Locate the cell with the specified text and output its [X, Y] center coordinate. 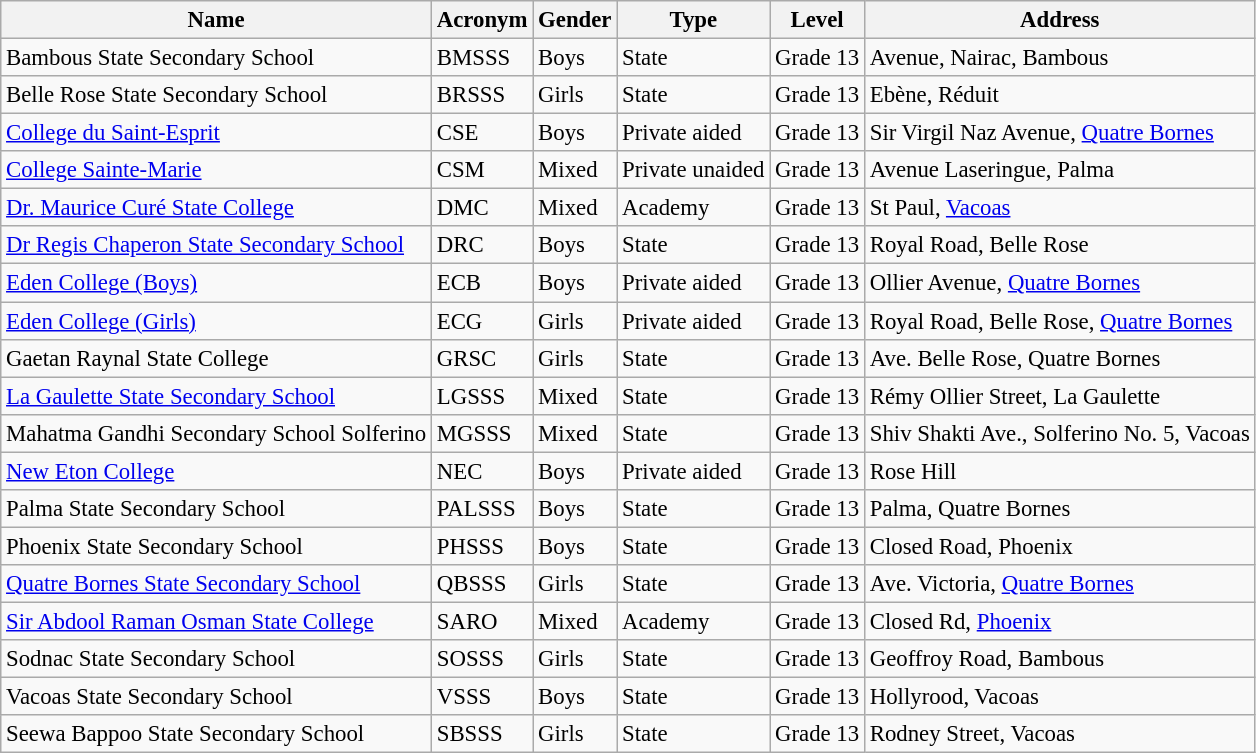
Belle Rose State Secondary School [216, 95]
SOSSS [482, 659]
Eden College (Boys) [216, 283]
SBSSS [482, 734]
St Paul, Vacoas [1060, 208]
BRSSS [482, 95]
VSSS [482, 697]
Sir Abdool Raman Osman State College [216, 621]
Acronym [482, 20]
New Eton College [216, 471]
PALSSS [482, 509]
Mahatma Gandhi Secondary School Solferino [216, 433]
Sodnac State Secondary School [216, 659]
Avenue Laseringue, Palma [1060, 170]
Dr. Maurice Curé State College [216, 208]
Rémy Ollier Street, La Gaulette [1060, 396]
Address [1060, 20]
Gender [575, 20]
MGSSS [482, 433]
ECG [482, 321]
GRSC [482, 358]
Royal Road, Belle Rose [1060, 245]
DMC [482, 208]
Type [694, 20]
Private unaided [694, 170]
Bambous State Secondary School [216, 58]
Closed Road, Phoenix [1060, 546]
La Gaulette State Secondary School [216, 396]
Name [216, 20]
PHSSS [482, 546]
Phoenix State Secondary School [216, 546]
Geoffroy Road, Bambous [1060, 659]
SARO [482, 621]
CSE [482, 133]
DRC [482, 245]
Sir Virgil Naz Avenue, Quatre Bornes [1060, 133]
Ebène, Réduit [1060, 95]
Hollyrood, Vacoas [1060, 697]
LGSSS [482, 396]
Vacoas State Secondary School [216, 697]
ECB [482, 283]
Avenue, Nairac, Bambous [1060, 58]
Shiv Shakti Ave., Solferino No. 5, Vacoas [1060, 433]
College Sainte-Marie [216, 170]
Ollier Avenue, Quatre Bornes [1060, 283]
NEC [482, 471]
Ave. Victoria, Quatre Bornes [1060, 584]
BMSSS [482, 58]
Rose Hill [1060, 471]
Dr Regis Chaperon State Secondary School [216, 245]
QBSSS [482, 584]
Palma State Secondary School [216, 509]
Quatre Bornes State Secondary School [216, 584]
Ave. Belle Rose, Quatre Bornes [1060, 358]
Eden College (Girls) [216, 321]
Royal Road, Belle Rose, Quatre Bornes [1060, 321]
Closed Rd, Phoenix [1060, 621]
College du Saint-Esprit [216, 133]
Level [818, 20]
CSM [482, 170]
Palma, Quatre Bornes [1060, 509]
Seewa Bappoo State Secondary School [216, 734]
Gaetan Raynal State College [216, 358]
Rodney Street, Vacoas [1060, 734]
